Find where the given text appears and provide that cell's center as [x, y] coordinate. 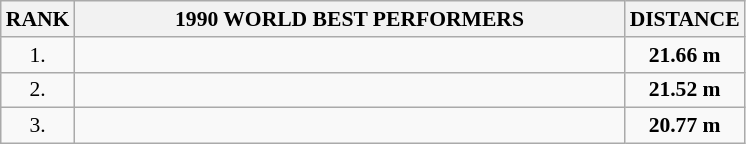
3. [38, 126]
20.77 m [685, 126]
RANK [38, 19]
21.66 m [685, 55]
DISTANCE [685, 19]
1. [38, 55]
21.52 m [685, 90]
2. [38, 90]
1990 WORLD BEST PERFORMERS [349, 19]
